Identify which cell holds the provided text, then report its [x, y] central coordinate. 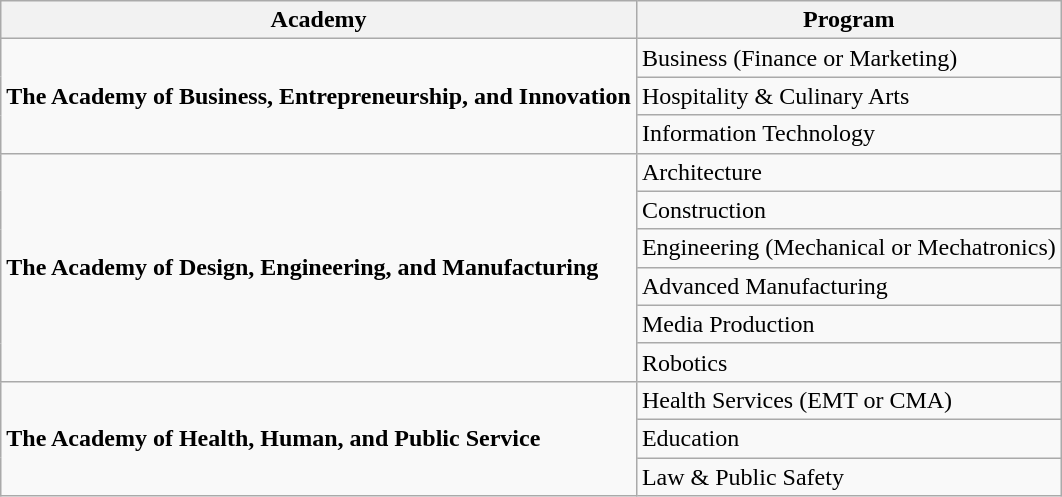
The Academy of Business, Entrepreneurship, and Innovation [319, 96]
Media Production [848, 324]
Program [848, 20]
Education [848, 438]
Hospitality & Culinary Arts [848, 96]
Health Services (EMT or CMA) [848, 400]
The Academy of Design, Engineering, and Manufacturing [319, 267]
Robotics [848, 362]
Engineering (Mechanical or Mechatronics) [848, 248]
Law & Public Safety [848, 477]
Academy [319, 20]
Architecture [848, 172]
Advanced Manufacturing [848, 286]
Construction [848, 210]
The Academy of Health, Human, and Public Service [319, 438]
Business (Finance or Marketing) [848, 58]
Information Technology [848, 134]
